Return the (x, y) coordinate for the center point of the cell that contains the specified text.  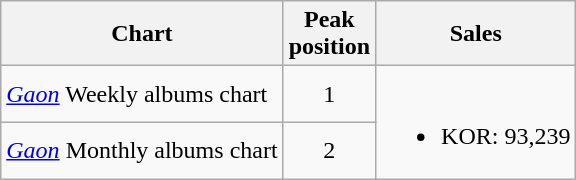
Chart (142, 34)
2 (329, 150)
Peakposition (329, 34)
KOR: 93,239 (476, 122)
1 (329, 94)
Sales (476, 34)
Gaon Monthly albums chart (142, 150)
Gaon Weekly albums chart (142, 94)
